Pinpoint the cell where the given text exists, returning its (x, y) midpoint coordinate. 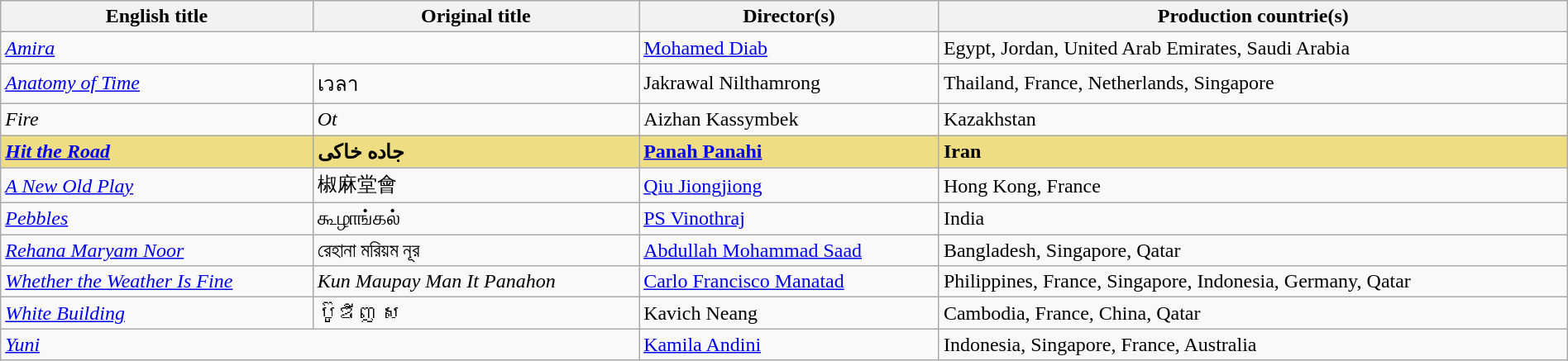
Pebbles (157, 219)
Mohamed Diab (789, 48)
கூழாங்கல் (476, 219)
Abdullah Mohammad Saad (789, 250)
Aizhan Kassymbek (789, 119)
椒麻堂會 (476, 185)
Ot (476, 119)
Kun Maupay Man It Panahon (476, 282)
Iran (1253, 152)
A New Old Play (157, 185)
Cambodia, France, China, Qatar (1253, 313)
Thailand, France, Netherlands, Singapore (1253, 84)
রেহানা মরিয়ম নূর (476, 250)
Original title (476, 17)
Director(s) (789, 17)
Egypt, Jordan, United Arab Emirates, Saudi Arabia (1253, 48)
Yuni (320, 344)
Production countrie(s) (1253, 17)
Kamila Andini (789, 344)
Kazakhstan (1253, 119)
Hit the Road (157, 152)
Philippines, France, Singapore, Indonesia, Germany, Qatar (1253, 282)
เวลา (476, 84)
Rehana Maryam Noor (157, 250)
Carlo Francisco Manatad (789, 282)
ប៊ូឌីញ ស (476, 313)
Kavich Neang (789, 313)
India (1253, 219)
Whether the Weather Is Fine (157, 282)
White Building (157, 313)
PS Vinothraj (789, 219)
جاده خاکی (476, 152)
Indonesia, Singapore, France, Australia (1253, 344)
Anatomy of Time (157, 84)
Bangladesh, Singapore, Qatar (1253, 250)
Jakrawal Nilthamrong (789, 84)
Panah Panahi (789, 152)
Hong Kong, France (1253, 185)
Amira (320, 48)
English title (157, 17)
Fire (157, 119)
Qiu Jiongjiong (789, 185)
